Find where the given text appears and provide that cell's center as (X, Y) coordinate. 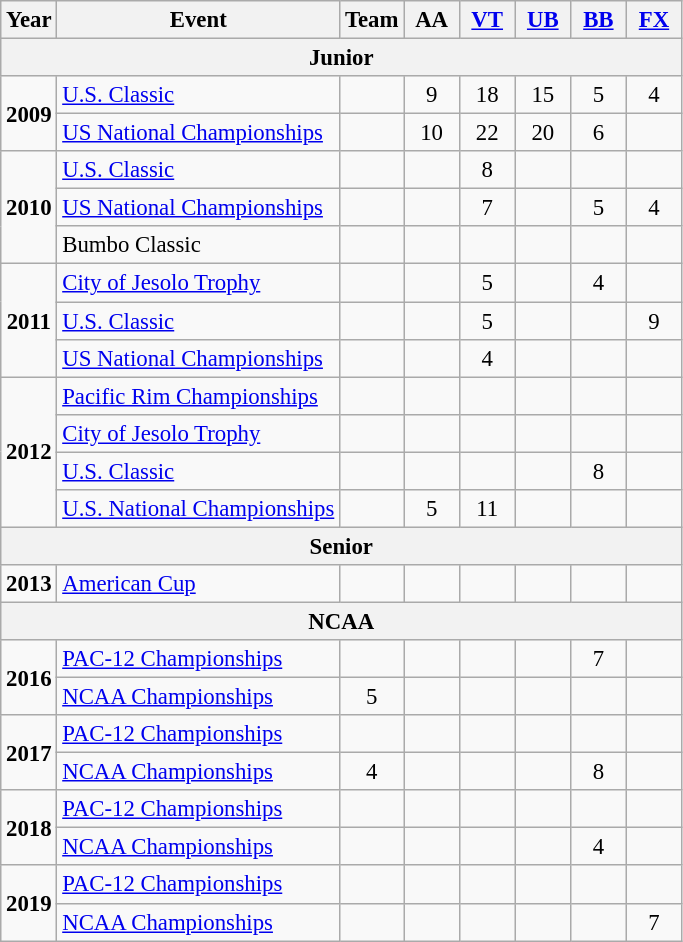
U.S. National Championships (198, 509)
2010 (29, 208)
UB (543, 20)
Junior (342, 58)
Event (198, 20)
Bumbo Classic (198, 245)
2011 (29, 320)
11 (487, 509)
Pacific Rim Championships (198, 396)
FX (654, 20)
15 (543, 95)
2013 (29, 584)
Senior (342, 546)
Year (29, 20)
American Cup (198, 584)
10 (432, 133)
2018 (29, 828)
18 (487, 95)
6 (599, 133)
22 (487, 133)
VT (487, 20)
2019 (29, 904)
NCAA (342, 621)
2009 (29, 114)
Team (372, 20)
2012 (29, 452)
20 (543, 133)
AA (432, 20)
BB (599, 20)
2017 (29, 752)
2016 (29, 678)
